Identify which cell holds the provided text, then report its [x, y] central coordinate. 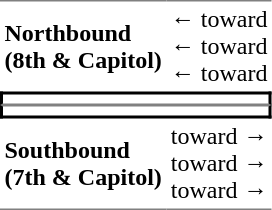
toward → toward → toward → [219, 164]
Northbound(8th & Capitol) [83, 46]
Southbound(7th & Capitol) [83, 164]
← toward ← toward ← toward [219, 46]
